Scan for the cell matching the given text and deliver its [X, Y] coordinate at center. 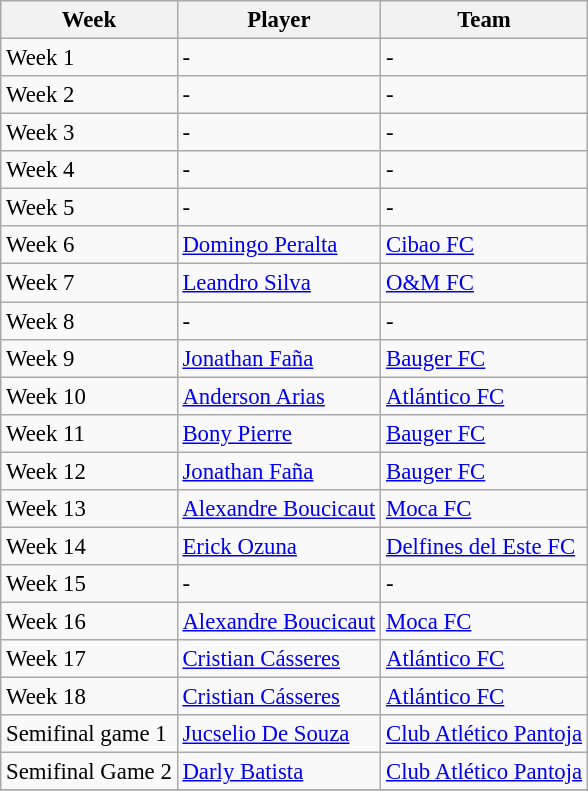
Semifinal Game 2 [89, 772]
Week 7 [89, 283]
Erick Ozuna [279, 546]
Team [484, 20]
Week 4 [89, 170]
Week 8 [89, 321]
Week 10 [89, 396]
Week 11 [89, 433]
Week 5 [89, 208]
Week 14 [89, 546]
Leandro Silva [279, 283]
Week 15 [89, 584]
Week 18 [89, 697]
Semifinal game 1 [89, 734]
Week [89, 20]
Week 9 [89, 358]
Domingo Peralta [279, 245]
Week 16 [89, 621]
Anderson Arias [279, 396]
Week 17 [89, 659]
Week 6 [89, 245]
Week 3 [89, 133]
Cibao FC [484, 245]
Week 1 [89, 58]
O&M FC [484, 283]
Week 12 [89, 471]
Jucselio De Souza [279, 734]
Player [279, 20]
Darly Batista [279, 772]
Week 13 [89, 509]
Week 2 [89, 95]
Bony Pierre [279, 433]
Delfines del Este FC [484, 546]
